Find where the given text appears and provide that cell's center as [x, y] coordinate. 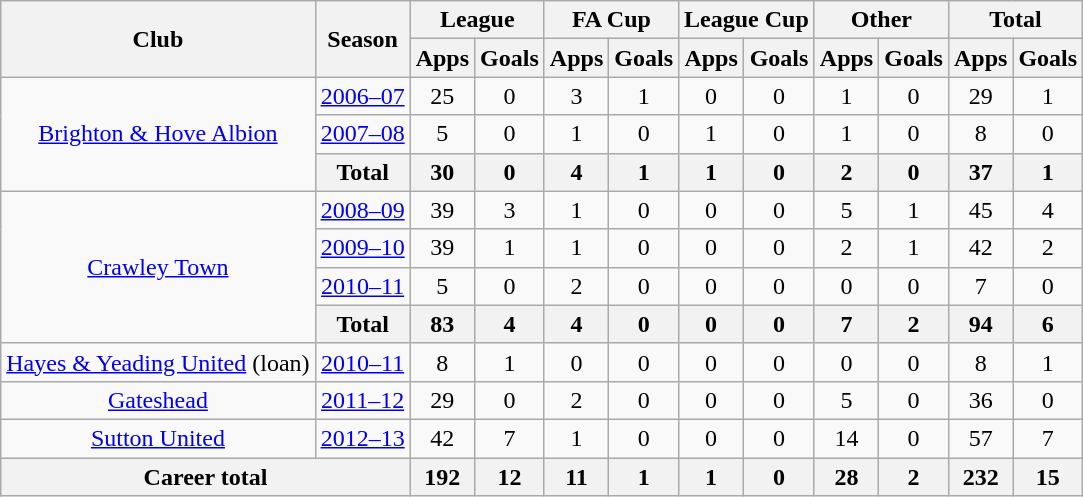
Career total [206, 477]
11 [576, 477]
Gateshead [158, 400]
232 [980, 477]
6 [1048, 324]
Hayes & Yeading United (loan) [158, 362]
12 [510, 477]
45 [980, 210]
Brighton & Hove Albion [158, 134]
15 [1048, 477]
94 [980, 324]
2008–09 [362, 210]
2007–08 [362, 134]
30 [442, 172]
57 [980, 438]
36 [980, 400]
2011–12 [362, 400]
2009–10 [362, 248]
83 [442, 324]
Club [158, 39]
28 [846, 477]
FA Cup [611, 20]
Other [881, 20]
14 [846, 438]
Sutton United [158, 438]
League Cup [747, 20]
Crawley Town [158, 267]
2012–13 [362, 438]
Season [362, 39]
25 [442, 96]
2006–07 [362, 96]
League [477, 20]
192 [442, 477]
37 [980, 172]
